Determine the [x, y] coordinate at the center of the cell enclosing the given text.  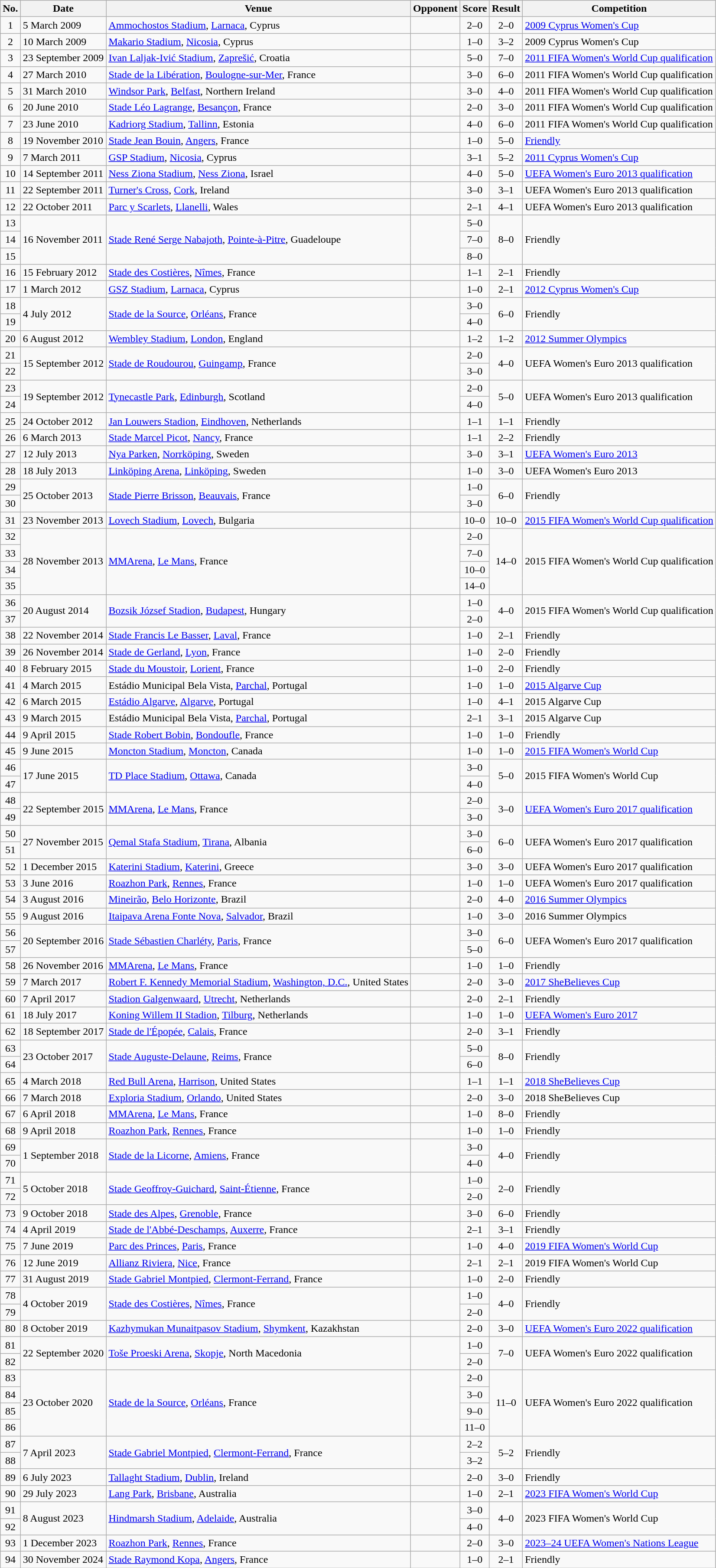
Stade René Serge Nabajoth, Pointe-à-Pitre, Guadeloupe [258, 240]
34 [10, 570]
6 [10, 108]
1 March 2012 [63, 289]
32 [10, 537]
63 [10, 1048]
3 June 2016 [63, 883]
Stade Pierre Brisson, Beauvais, France [258, 496]
26 [10, 437]
15 September 2012 [63, 363]
20 September 2016 [63, 941]
4 March 2015 [63, 685]
17 June 2015 [63, 776]
22 September 2015 [63, 809]
12 July 2013 [63, 454]
31 [10, 520]
1 December 2023 [63, 1543]
12 [10, 207]
9 October 2018 [63, 1213]
28 November 2013 [63, 561]
10 March 2009 [63, 42]
Stade du Moustoir, Lorient, France [258, 668]
85 [10, 1411]
Exploria Stadium, Orlando, United States [258, 1098]
93 [10, 1543]
Stade Marcel Picot, Nancy, France [258, 437]
54 [10, 900]
42 [10, 701]
94 [10, 1560]
17 [10, 289]
16 [10, 273]
Tynecastle Park, Edinburgh, Scotland [258, 396]
19 [10, 322]
41 [10, 685]
91 [10, 1510]
8 February 2015 [63, 668]
6 July 2023 [63, 1477]
31 August 2019 [63, 1279]
Ammochostos Stadium, Larnaca, Cyprus [258, 25]
7 [10, 124]
4 [10, 75]
7 June 2019 [63, 1246]
Date [63, 9]
Linköping Arena, Linköping, Sweden [258, 470]
30 November 2024 [63, 1560]
66 [10, 1098]
89 [10, 1477]
Wembley Stadium, London, England [258, 339]
33 [10, 553]
Toše Proeski Arena, Skopje, North Macedonia [258, 1353]
68 [10, 1131]
40 [10, 668]
Stade de l'Abbé-Deschamps, Auxerre, France [258, 1229]
Score [475, 9]
22 October 2011 [63, 207]
14 [10, 240]
Mineirão, Belo Horizonte, Brazil [258, 900]
6 March 2015 [63, 701]
30 [10, 504]
9–0 [475, 1411]
11 [10, 190]
10 [10, 173]
Parc y Scarlets, Llanelli, Wales [258, 207]
5 October 2018 [63, 1188]
Parc des Princes, Paris, France [258, 1246]
23 [10, 388]
88 [10, 1460]
83 [10, 1378]
Stade Auguste-Delaune, Reims, France [258, 1056]
6 April 2018 [63, 1114]
51 [10, 850]
3 August 2016 [63, 900]
Stade de Roudourou, Guingamp, France [258, 363]
46 [10, 768]
Lang Park, Brisbane, Australia [258, 1493]
9 April 2015 [63, 735]
70 [10, 1164]
52 [10, 867]
GSZ Stadium, Larnaca, Cyprus [258, 289]
Allianz Riviera, Nice, France [258, 1263]
Stade de la Licorne, Amiens, France [258, 1155]
2017 SheBelieves Cup [619, 982]
7 March 2018 [63, 1098]
48 [10, 801]
Result [506, 9]
Stadion Galgenwaard, Utrecht, Netherlands [258, 998]
57 [10, 949]
Ness Ziona Stadium, Ness Ziona, Israel [258, 173]
20 [10, 339]
23 June 2010 [63, 124]
24 October 2012 [63, 421]
55 [10, 916]
Stade Jean Bouin, Angers, France [258, 140]
Stade des Alpes, Grenoble, France [258, 1213]
44 [10, 735]
69 [10, 1147]
UEFA Women's Euro 2017 [619, 1015]
9 August 2016 [63, 916]
26 November 2016 [63, 965]
26 November 2014 [63, 652]
8 August 2023 [63, 1518]
53 [10, 883]
7 April 2017 [63, 998]
12 June 2019 [63, 1263]
Hindmarsh Stadium, Adelaide, Australia [258, 1518]
23 October 2017 [63, 1056]
Estádio Algarve, Algarve, Portugal [258, 701]
Windsor Park, Belfast, Northern Ireland [258, 91]
Ivan Laljak-Ivić Stadium, Zaprešić, Croatia [258, 58]
6 August 2012 [63, 339]
Tallaght Stadium, Dublin, Ireland [258, 1477]
23 October 2020 [63, 1403]
2012 Cyprus Women's Cup [619, 289]
9 June 2015 [63, 751]
23 November 2013 [63, 520]
Robert F. Kennedy Memorial Stadium, Washington, D.C., United States [258, 982]
81 [10, 1345]
2023–24 UEFA Women's Nations League [619, 1543]
Lovech Stadium, Lovech, Bulgaria [258, 520]
74 [10, 1229]
Turner's Cross, Cork, Ireland [258, 190]
Stade de l'Épopée, Calais, France [258, 1032]
5 March 2009 [63, 25]
31 March 2010 [63, 91]
79 [10, 1312]
Itaipava Arena Fonte Nova, Salvador, Brazil [258, 916]
27 March 2010 [63, 75]
18 July 2017 [63, 1015]
27 November 2015 [63, 842]
27 [10, 454]
60 [10, 998]
19 November 2010 [63, 140]
77 [10, 1279]
75 [10, 1246]
Bozsik József Stadion, Budapest, Hungary [258, 611]
15 [10, 256]
TD Place Stadium, Ottawa, Canada [258, 776]
Nya Parken, Norrköping, Sweden [258, 454]
86 [10, 1428]
59 [10, 982]
18 September 2017 [63, 1032]
Venue [258, 9]
56 [10, 932]
73 [10, 1213]
47 [10, 784]
4 July 2012 [63, 314]
Koning Willem II Stadion, Tilburg, Netherlands [258, 1015]
29 July 2023 [63, 1493]
Kazhymukan Munaitpasov Stadium, Shymkent, Kazakhstan [258, 1329]
Kadriorg Stadium, Tallinn, Estonia [258, 124]
84 [10, 1395]
Jan Louwers Stadion, Eindhoven, Netherlands [258, 421]
Stade Raymond Kopa, Angers, France [258, 1560]
80 [10, 1329]
4 March 2018 [63, 1081]
23 September 2009 [63, 58]
Makario Stadium, Nicosia, Cyprus [258, 42]
19 September 2012 [63, 396]
No. [10, 9]
7 April 2023 [63, 1452]
Red Bull Arena, Harrison, United States [258, 1081]
Stade Geoffroy-Guichard, Saint-Étienne, France [258, 1188]
20 June 2010 [63, 108]
67 [10, 1114]
3 [10, 58]
16 November 2011 [63, 240]
71 [10, 1180]
28 [10, 470]
45 [10, 751]
GSP Stadium, Nicosia, Cyprus [258, 157]
Stade Francis Le Basser, Laval, France [258, 636]
8 [10, 140]
8 October 2019 [63, 1329]
39 [10, 652]
4 October 2019 [63, 1304]
18 July 2013 [63, 470]
22 September 2011 [63, 190]
49 [10, 817]
Stade Sébastien Charléty, Paris, France [258, 941]
22 September 2020 [63, 1353]
62 [10, 1032]
1 September 2018 [63, 1155]
2012 Summer Olympics [619, 339]
15 February 2012 [63, 273]
9 March 2015 [63, 718]
50 [10, 834]
22 November 2014 [63, 636]
18 [10, 306]
78 [10, 1296]
4 April 2019 [63, 1229]
1 December 2015 [63, 867]
7 March 2011 [63, 157]
Katerini Stadium, Katerini, Greece [258, 867]
9 April 2018 [63, 1131]
Qemal Stafa Stadium, Tirana, Albania [258, 842]
25 [10, 421]
Stade Léo Lagrange, Besançon, France [258, 108]
64 [10, 1065]
35 [10, 586]
Moncton Stadium, Moncton, Canada [258, 751]
87 [10, 1444]
9 [10, 157]
7 March 2017 [63, 982]
Stade de Gerland, Lyon, France [258, 652]
82 [10, 1362]
Competition [619, 9]
65 [10, 1081]
2 [10, 42]
58 [10, 965]
Opponent [436, 9]
21 [10, 355]
1 [10, 25]
92 [10, 1526]
43 [10, 718]
22 [10, 372]
20 August 2014 [63, 611]
90 [10, 1493]
Stade de la Libération, Boulogne-sur-Mer, France [258, 75]
13 [10, 223]
37 [10, 619]
72 [10, 1196]
5 [10, 91]
61 [10, 1015]
25 October 2013 [63, 496]
38 [10, 636]
24 [10, 404]
14 September 2011 [63, 173]
6 March 2013 [63, 437]
2011 Cyprus Women's Cup [619, 157]
Stade Robert Bobin, Bondoufle, France [258, 735]
29 [10, 487]
76 [10, 1263]
36 [10, 603]
